From the cell containing the given text, extract its center point as (x, y) coordinate. 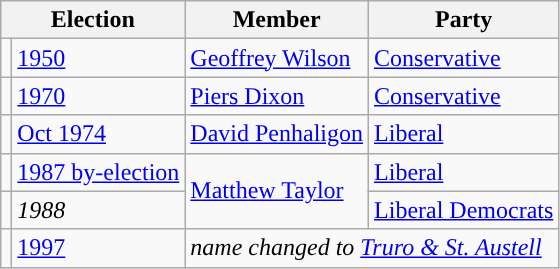
Party (464, 20)
1997 (98, 248)
Member (277, 20)
1987 by-election (98, 172)
Liberal Democrats (464, 210)
Geoffrey Wilson (277, 58)
1950 (98, 58)
Matthew Taylor (277, 191)
David Penhaligon (277, 134)
1970 (98, 96)
1988 (98, 210)
Piers Dixon (277, 96)
Election (93, 20)
Oct 1974 (98, 134)
name changed to Truro & St. Austell (372, 248)
